Return [X, Y] of the center of cell containing provided text 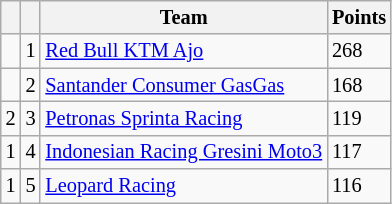
268 [359, 51]
117 [359, 152]
119 [359, 118]
4 [31, 152]
168 [359, 85]
Points [359, 17]
Petronas Sprinta Racing [184, 118]
3 [31, 118]
5 [31, 186]
Leopard Racing [184, 186]
116 [359, 186]
Santander Consumer GasGas [184, 85]
Team [184, 17]
Indonesian Racing Gresini Moto3 [184, 152]
Red Bull KTM Ajo [184, 51]
